Determine the [X, Y] coordinate at the center of the cell enclosing the given text.  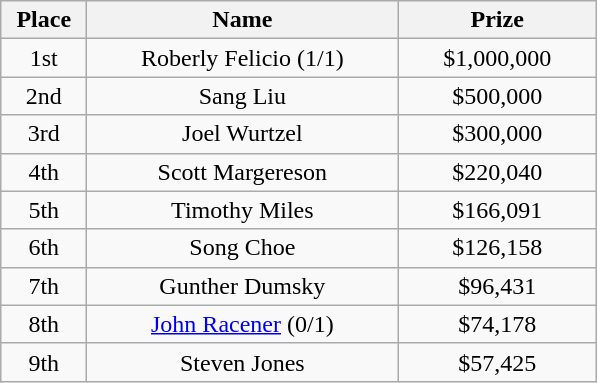
$1,000,000 [498, 58]
9th [44, 362]
$74,178 [498, 324]
Gunther Dumsky [242, 286]
Scott Margereson [242, 172]
$126,158 [498, 248]
7th [44, 286]
$300,000 [498, 134]
2nd [44, 96]
6th [44, 248]
$166,091 [498, 210]
Roberly Felicio (1/1) [242, 58]
3rd [44, 134]
Joel Wurtzel [242, 134]
Place [44, 20]
4th [44, 172]
8th [44, 324]
$500,000 [498, 96]
Name [242, 20]
Prize [498, 20]
Timothy Miles [242, 210]
Song Choe [242, 248]
$57,425 [498, 362]
John Racener (0/1) [242, 324]
5th [44, 210]
$220,040 [498, 172]
Sang Liu [242, 96]
1st [44, 58]
$96,431 [498, 286]
Steven Jones [242, 362]
